Return the (x, y) coordinate for the center point of the cell that contains the specified text.  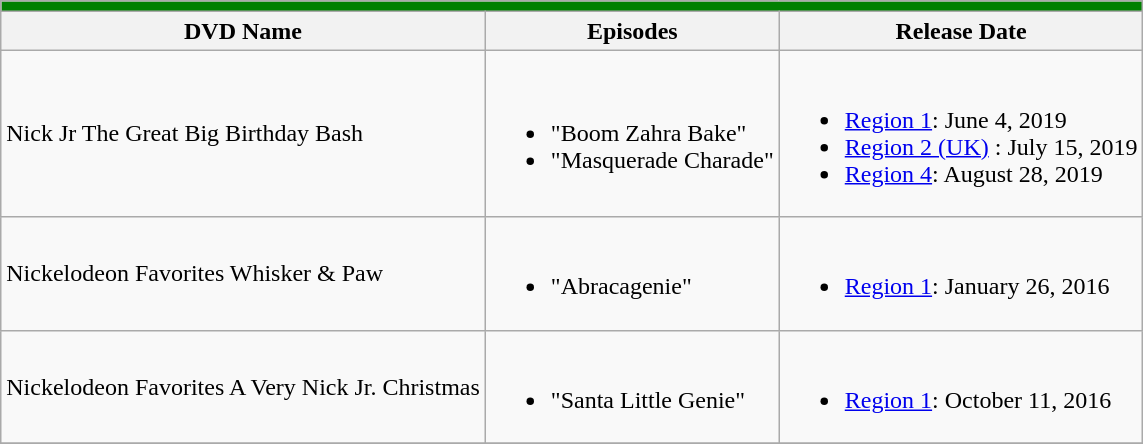
"Santa Little Genie" (632, 386)
Nickelodeon Favorites A Very Nick Jr. Christmas (244, 386)
Region 1: October 11, 2016 (961, 386)
"Boom Zahra Bake""Masquerade Charade" (632, 134)
Release Date (961, 31)
DVD Name (244, 31)
Nickelodeon Favorites Whisker & Paw (244, 274)
Region 1: January 26, 2016 (961, 274)
Region 1: June 4, 2019Region 2 (UK) : July 15, 2019Region 4: August 28, 2019 (961, 134)
"Abracagenie" (632, 274)
Nick Jr The Great Big Birthday Bash (244, 134)
Episodes (632, 31)
